Provide the (x, y) coordinate of the cell's center where the given text is located.  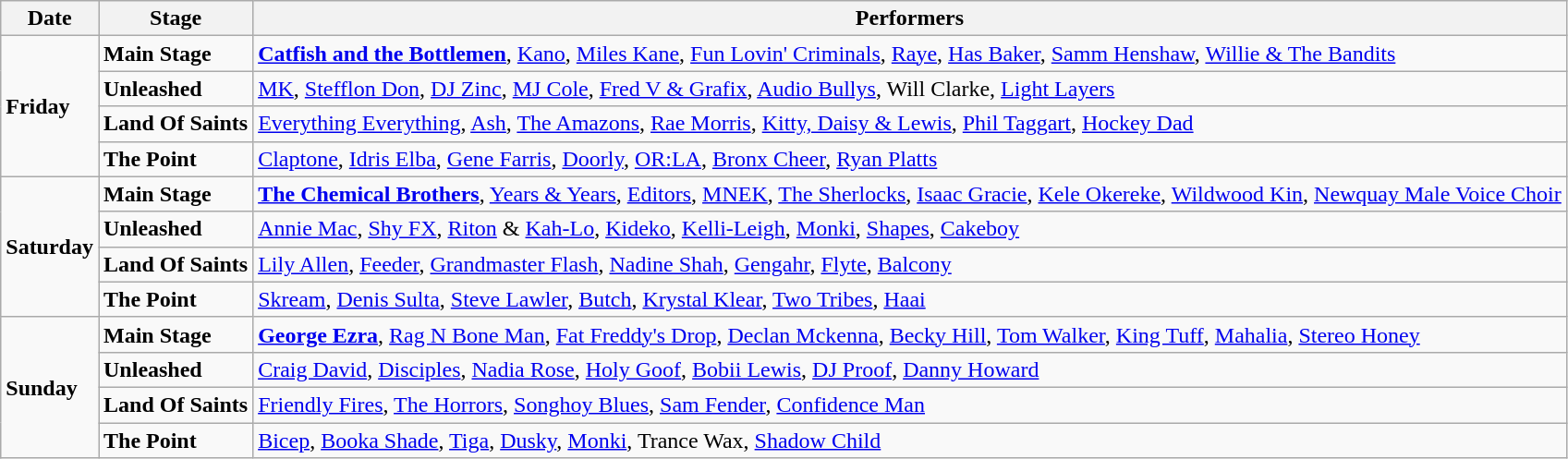
Sunday (50, 387)
MK, Stefflon Don, DJ Zinc, MJ Cole, Fred V & Grafix, Audio Bullys, Will Clarke, Light Layers (910, 89)
Saturday (50, 247)
Everything Everything, Ash, The Amazons, Rae Morris, Kitty, Daisy & Lewis, Phil Taggart, Hockey Dad (910, 124)
Stage (176, 18)
Friendly Fires, The Horrors, Songhoy Blues, Sam Fender, Confidence Man (910, 405)
Claptone, Idris Elba, Gene Farris, Doorly, OR:LA, Bronx Cheer, Ryan Platts (910, 159)
Friday (50, 106)
Lily Allen, Feeder, Grandmaster Flash, Nadine Shah, Gengahr, Flyte, Balcony (910, 264)
Craig David, Disciples, Nadia Rose, Holy Goof, Bobii Lewis, DJ Proof, Danny Howard (910, 369)
Date (50, 18)
George Ezra, Rag N Bone Man, Fat Freddy's Drop, Declan Mckenna, Becky Hill, Tom Walker, King Tuff, Mahalia, Stereo Honey (910, 334)
Catfish and the Bottlemen, Kano, Miles Kane, Fun Lovin' Criminals, Raye, Has Baker, Samm Henshaw, Willie & The Bandits (910, 54)
Annie Mac, Shy FX, Riton & Kah-Lo, Kideko, Kelli-Leigh, Monki, Shapes, Cakeboy (910, 229)
Skream, Denis Sulta, Steve Lawler, Butch, Krystal Klear, Two Tribes, Haai (910, 299)
Performers (910, 18)
The Chemical Brothers, Years & Years, Editors, MNEK, The Sherlocks, Isaac Gracie, Kele Okereke, Wildwood Kin, Newquay Male Voice Choir (910, 194)
Bicep, Booka Shade, Tiga, Dusky, Monki, Trance Wax, Shadow Child (910, 441)
